Find where the given text appears and provide that cell's center as (X, Y) coordinate. 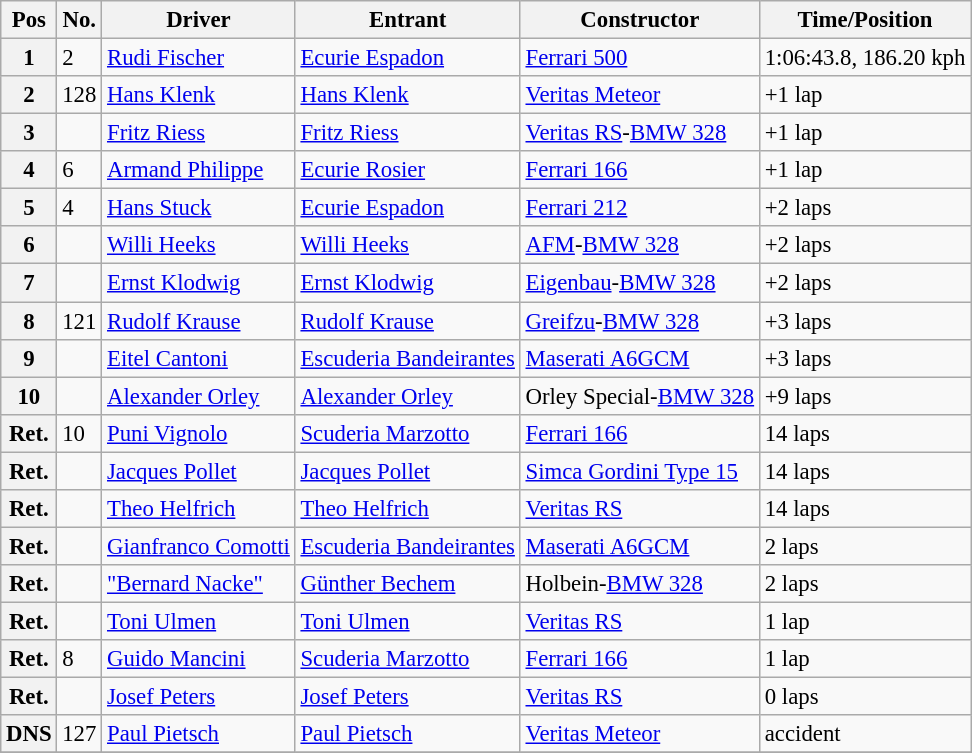
Orley Special-BMW 328 (640, 396)
Ferrari 212 (640, 208)
AFM-BMW 328 (640, 245)
Greifzu-BMW 328 (640, 321)
Günther Bechem (408, 584)
9 (29, 358)
128 (80, 95)
121 (80, 321)
Armand Philippe (198, 170)
Eitel Cantoni (198, 358)
Entrant (408, 20)
Puni Vignolo (198, 433)
3 (29, 133)
0 laps (864, 697)
Ferrari 500 (640, 58)
"Bernard Nacke" (198, 584)
Driver (198, 20)
Time/Position (864, 20)
5 (29, 208)
No. (80, 20)
Rudi Fischer (198, 58)
127 (80, 734)
Gianfranco Comotti (198, 546)
Hans Stuck (198, 208)
DNS (29, 734)
7 (29, 283)
Simca Gordini Type 15 (640, 471)
Eigenbau-BMW 328 (640, 283)
+9 laps (864, 396)
1:06:43.8, 186.20 kph (864, 58)
Constructor (640, 20)
Holbein-BMW 328 (640, 584)
Ecurie Rosier (408, 170)
Pos (29, 20)
Guido Mancini (198, 659)
1 (29, 58)
Veritas RS-BMW 328 (640, 133)
accident (864, 734)
